For the text-containing cell, return its midpoint in [X, Y] coordinate format. 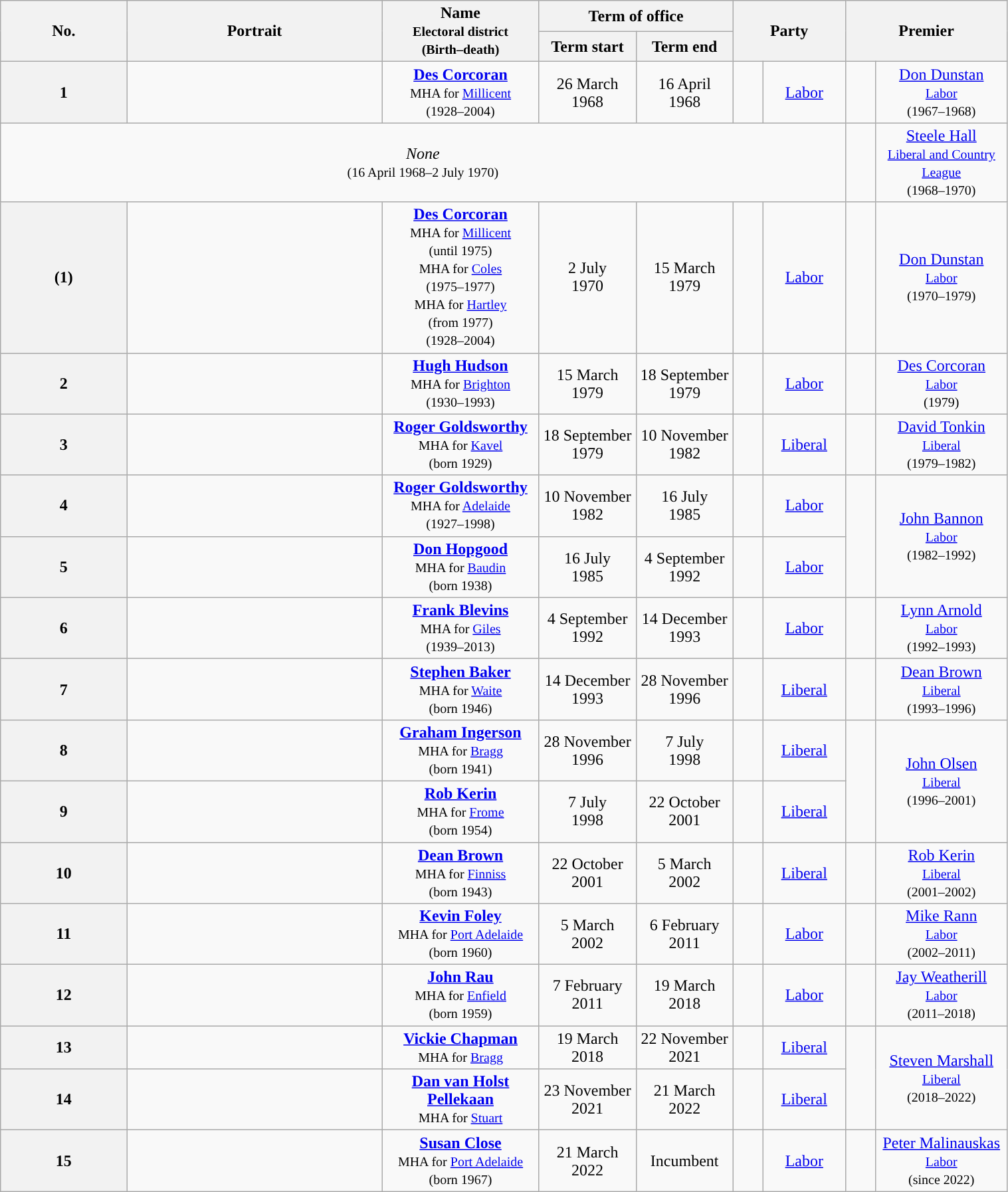
Graham IngersonMHA for Bragg(born 1941) [460, 750]
No. [64, 31]
John BannonLabor(1982–1992) [941, 536]
Don HopgoodMHA for Baudin(born 1938) [460, 567]
Don DunstanLabor(1970–1979) [941, 278]
Incumbent [684, 1161]
Susan CloseMHA for Port Adelaide(born 1967) [460, 1161]
2 [64, 383]
None(16 April 1968–2 July 1970) [423, 162]
Don DunstanLabor(1967–1968) [941, 92]
Steele HallLiberal and Country League(1968–1970) [941, 162]
Peter MalinauskasLabor(since 2022) [941, 1161]
Party [789, 31]
13 [64, 1047]
Roger GoldsworthyMHA for Kavel(born 1929) [460, 445]
John RauMHA for Enfield(born 1959) [460, 995]
23 November2021 [587, 1100]
9 [64, 811]
Des CorcoranMHA for Millicent(until 1975)MHA for Coles(1975–1977)MHA for Hartley(from 1977)(1928–2004) [460, 278]
10 [64, 873]
2 July1970 [587, 278]
8 [64, 750]
Des CorcoranMHA for Millicent(1928–2004) [460, 92]
Frank BlevinsMHA for Giles(1939–2013) [460, 628]
Lynn ArnoldLabor(1992–1993) [941, 628]
26 March1968 [587, 92]
7 February2011 [587, 995]
Mike RannLabor(2002–2011) [941, 934]
David TonkinLiberal(1979–1982) [941, 445]
1 [64, 92]
Dan van Holst PellekaanMHA for Stuart [460, 1100]
Stephen BakerMHA for Waite(born 1946) [460, 689]
Term end [684, 47]
Roger GoldsworthyMHA for Adelaide(1927–1998) [460, 506]
15 [64, 1161]
John OlsenLiberal(1996–2001) [941, 781]
5 [64, 567]
Kevin FoleyMHA for Port Adelaide(born 1960) [460, 934]
7 [64, 689]
Term start [587, 47]
16 April1968 [684, 92]
Term of office [636, 16]
Dean BrownLiberal(1993–1996) [941, 689]
4 [64, 506]
Rob KerinMHA for Frome(born 1954) [460, 811]
Hugh HudsonMHA for Brighton(1930–1993) [460, 383]
Jay WeatherillLabor(2011–2018) [941, 995]
Vickie ChapmanMHA for Bragg [460, 1047]
22 November2021 [684, 1047]
3 [64, 445]
(1) [64, 278]
11 [64, 934]
14 [64, 1100]
12 [64, 995]
NameElectoral district(Birth–death) [460, 31]
Rob KerinLiberal(2001–2002) [941, 873]
Des CorcoranLabor(1979) [941, 383]
Portrait [254, 31]
Steven MarshallLiberal(2018–2022) [941, 1078]
6 [64, 628]
Dean BrownMHA for Finniss(born 1943) [460, 873]
6 February2011 [684, 934]
Premier [926, 31]
